Search for the cell housing the specified text and yield its [X, Y] center coordinate. 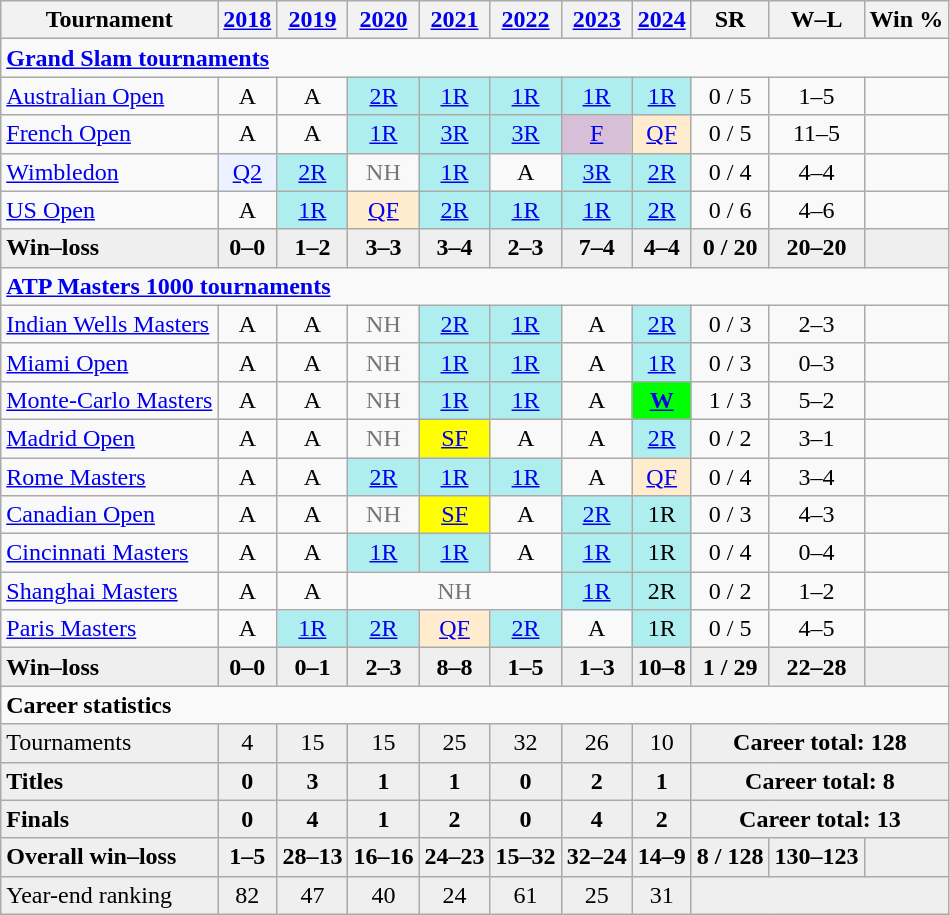
Titles [110, 781]
0–1 [312, 667]
Career total: 128 [820, 743]
0–4 [816, 553]
61 [526, 895]
4–6 [816, 210]
10 [662, 743]
Cincinnati Masters [110, 553]
24 [454, 895]
French Open [110, 134]
3 [312, 781]
31 [662, 895]
14–9 [662, 857]
Career statistics [475, 705]
32–24 [596, 857]
0 / 6 [730, 210]
3–3 [384, 248]
3–1 [816, 438]
Q2 [248, 172]
10–8 [662, 667]
Tournament [110, 20]
2019 [312, 20]
Tournaments [110, 743]
ATP Masters 1000 tournaments [475, 286]
4–3 [816, 515]
Career total: 8 [820, 781]
Canadian Open [110, 515]
0–3 [816, 362]
24–23 [454, 857]
2020 [384, 20]
US Open [110, 210]
1 / 3 [730, 400]
Madrid Open [110, 438]
1–3 [596, 667]
W [662, 400]
2018 [248, 20]
Wimbledon [110, 172]
20–20 [816, 248]
Year-end ranking [110, 895]
40 [384, 895]
26 [596, 743]
22–28 [816, 667]
F [596, 134]
0 / 20 [730, 248]
Win % [906, 20]
130–123 [816, 857]
Paris Masters [110, 629]
47 [312, 895]
7–4 [596, 248]
11–5 [816, 134]
4–5 [816, 629]
82 [248, 895]
Grand Slam tournaments [475, 58]
32 [526, 743]
2023 [596, 20]
Overall win–loss [110, 857]
Rome Masters [110, 477]
15–32 [526, 857]
8 / 128 [730, 857]
2024 [662, 20]
5–2 [816, 400]
16–16 [384, 857]
Monte-Carlo Masters [110, 400]
Indian Wells Masters [110, 324]
Australian Open [110, 96]
Shanghai Masters [110, 591]
1 / 29 [730, 667]
8–8 [454, 667]
28–13 [312, 857]
Miami Open [110, 362]
Career total: 13 [820, 819]
SR [730, 20]
2021 [454, 20]
2022 [526, 20]
W–L [816, 20]
Finals [110, 819]
